Search for the cell housing the specified text and yield its (X, Y) center coordinate. 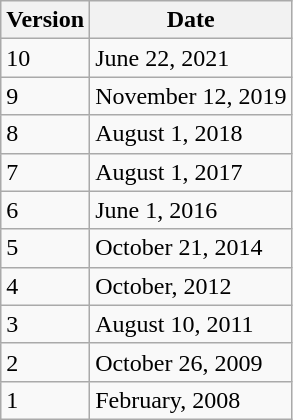
2 (46, 362)
10 (46, 58)
August 10, 2011 (191, 324)
3 (46, 324)
Version (46, 20)
9 (46, 96)
February, 2008 (191, 400)
6 (46, 210)
5 (46, 248)
1 (46, 400)
October 26, 2009 (191, 362)
October, 2012 (191, 286)
October 21, 2014 (191, 248)
June 1, 2016 (191, 210)
8 (46, 134)
August 1, 2018 (191, 134)
7 (46, 172)
November 12, 2019 (191, 96)
4 (46, 286)
Date (191, 20)
August 1, 2017 (191, 172)
June 22, 2021 (191, 58)
